Scan for the cell matching the given text and deliver its [X, Y] coordinate at center. 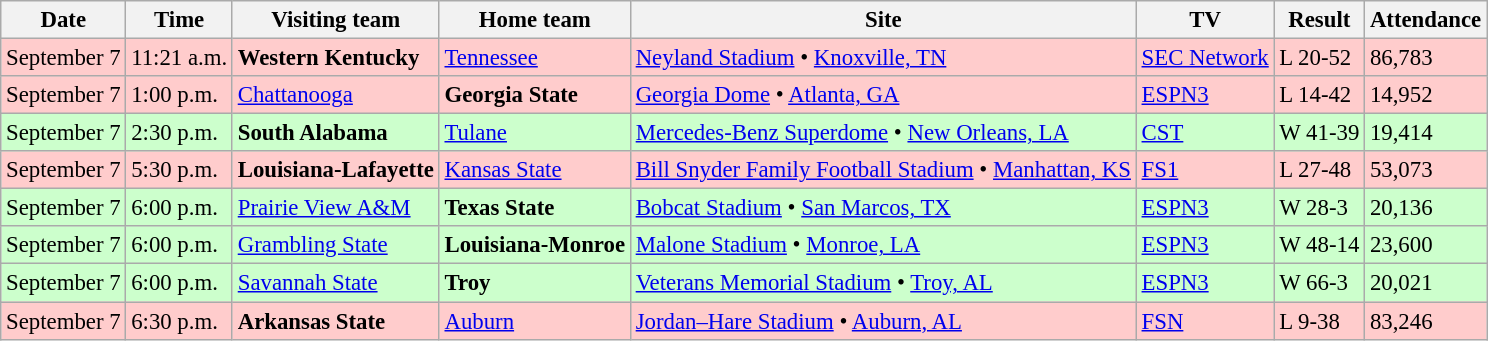
14,952 [1426, 95]
Texas State [534, 208]
Arkansas State [336, 321]
Home team [534, 20]
L 27-48 [1320, 170]
L 9-38 [1320, 321]
South Alabama [336, 133]
FSN [1205, 321]
L 20-52 [1320, 58]
Auburn [534, 321]
Neyland Stadium • Knoxville, TN [883, 58]
11:21 a.m. [180, 58]
1:00 p.m. [180, 95]
86,783 [1426, 58]
Georgia Dome • Atlanta, GA [883, 95]
20,021 [1426, 283]
L 14-42 [1320, 95]
SEC Network [1205, 58]
Louisiana-Monroe [534, 245]
5:30 p.m. [180, 170]
Malone Stadium • Monroe, LA [883, 245]
W 48-14 [1320, 245]
Jordan–Hare Stadium • Auburn, AL [883, 321]
Result [1320, 20]
Visiting team [336, 20]
53,073 [1426, 170]
Western Kentucky [336, 58]
CST [1205, 133]
W 28-3 [1320, 208]
FS1 [1205, 170]
TV [1205, 20]
Tennessee [534, 58]
Louisiana-Lafayette [336, 170]
83,246 [1426, 321]
Veterans Memorial Stadium • Troy, AL [883, 283]
Attendance [1426, 20]
Chattanooga [336, 95]
Grambling State [336, 245]
23,600 [1426, 245]
Savannah State [336, 283]
Bobcat Stadium • San Marcos, TX [883, 208]
Georgia State [534, 95]
Site [883, 20]
W 41-39 [1320, 133]
Kansas State [534, 170]
6:30 p.m. [180, 321]
Tulane [534, 133]
Time [180, 20]
Bill Snyder Family Football Stadium • Manhattan, KS [883, 170]
19,414 [1426, 133]
20,136 [1426, 208]
Date [64, 20]
W 66-3 [1320, 283]
Troy [534, 283]
2:30 p.m. [180, 133]
Prairie View A&M [336, 208]
Mercedes-Benz Superdome • New Orleans, LA [883, 133]
